Identify which cell holds the provided text, then report its [X, Y] central coordinate. 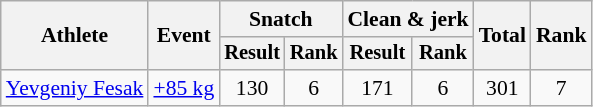
Athlete [75, 36]
Yevgeniy Fesak [75, 88]
171 [377, 88]
7 [562, 88]
Event [184, 36]
130 [252, 88]
301 [502, 88]
Total [502, 36]
+85 kg [184, 88]
Clean & jerk [408, 19]
Snatch [280, 19]
